Capture the cell that displays the provided text and extract its (x, y) central coordinate. 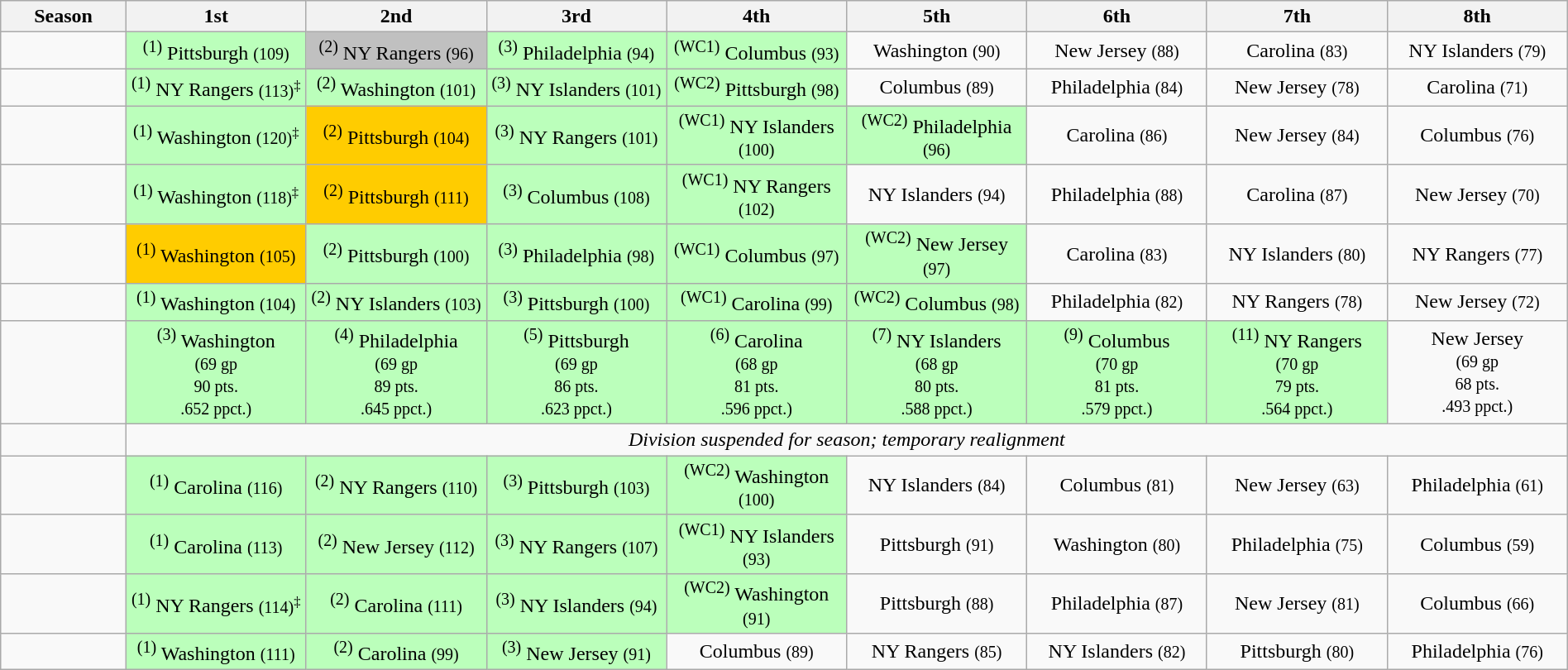
4th (757, 17)
NY Islanders (80) (1297, 254)
(3) NY Rangers (107) (576, 544)
5th (937, 17)
1st (216, 17)
Philadelphia (84) (1117, 88)
(1) NY Rangers (113)‡ (216, 88)
(WC2) Philadelphia (96) (937, 136)
(WC1) Columbus (93) (757, 51)
New Jersey (78) (1297, 88)
(WC2) Washington (91) (757, 604)
(2) Carolina (111) (396, 604)
(3) Columbus (108) (576, 194)
(1) Carolina (113) (216, 544)
(3) NY Islanders (94) (576, 604)
(2) Pittsburgh (111) (396, 194)
Washington (80) (1117, 544)
(11) NY Rangers (70 gp79 pts..564 ppct.) (1297, 372)
(3) Philadelphia (98) (576, 254)
(1) Washington (111) (216, 652)
(WC1) Carolina (99) (757, 303)
(2) Washington (101) (396, 88)
(2) Carolina (99) (396, 652)
Philadelphia (87) (1117, 604)
(2) NY Rangers (110) (396, 486)
Pittsburgh (91) (937, 544)
Season (64, 17)
Columbus (66) (1477, 604)
NY Islanders (84) (937, 486)
Division suspended for season; temporary realignment (847, 440)
2nd (396, 17)
NY Islanders (94) (937, 194)
(WC2) Pittsburgh (98) (757, 88)
8th (1477, 17)
(2) NY Islanders (103) (396, 303)
(3) Pittsburgh (100) (576, 303)
New Jersey (70) (1477, 194)
3rd (576, 17)
Columbus (81) (1117, 486)
NY Islanders (79) (1477, 51)
(WC2) Columbus (98) (937, 303)
(WC2) Washington (100) (757, 486)
(5) Pittsburgh (69 gp86 pts..623 ppct.) (576, 372)
Philadelphia (82) (1117, 303)
(3) Pittsburgh (103) (576, 486)
(1) Washington (118)‡ (216, 194)
(1) Carolina (116) (216, 486)
(1) Washington (105) (216, 254)
New Jersey (88) (1117, 51)
(1) Washington (104) (216, 303)
New Jersey (72) (1477, 303)
(2) Pittsburgh (100) (396, 254)
(6) Carolina (68 gp81 pts..596 ppct.) (757, 372)
Pittsburgh (88) (937, 604)
New Jersey (63) (1297, 486)
(1) Washington (120)‡ (216, 136)
Philadelphia (76) (1477, 652)
(3) New Jersey (91) (576, 652)
(2) Pittsburgh (104) (396, 136)
Washington (90) (937, 51)
(WC1) NY Islanders (100) (757, 136)
NY Islanders (82) (1117, 652)
Carolina (86) (1117, 136)
New Jersey (84) (1297, 136)
(3) Philadelphia (94) (576, 51)
(1) NY Rangers (114)‡ (216, 604)
6th (1117, 17)
(3) Washington (69 gp90 pts..652 ppct.) (216, 372)
Pittsburgh (80) (1297, 652)
Columbus (76) (1477, 136)
(2) NY Rangers (96) (396, 51)
(4) Philadelphia (69 gp89 pts..645 ppct.) (396, 372)
NY Rangers (78) (1297, 303)
Philadelphia (88) (1117, 194)
Carolina (87) (1297, 194)
Columbus (59) (1477, 544)
(WC1) Columbus (97) (757, 254)
(7) NY Islanders (68 gp80 pts..588 ppct.) (937, 372)
Philadelphia (75) (1297, 544)
7th (1297, 17)
NY Rangers (85) (937, 652)
(3) NY Islanders (101) (576, 88)
(9) Columbus (70 gp81 pts..579 ppct.) (1117, 372)
Philadelphia (61) (1477, 486)
(3) NY Rangers (101) (576, 136)
(2) New Jersey (112) (396, 544)
(1) Pittsburgh (109) (216, 51)
New Jersey (81) (1297, 604)
Carolina (71) (1477, 88)
New Jersey (69 gp68 pts..493 ppct.) (1477, 372)
(WC1) NY Rangers (102) (757, 194)
NY Rangers (77) (1477, 254)
(WC2) New Jersey (97) (937, 254)
(WC1) NY Islanders (93) (757, 544)
